Locate the cell with the specified text and output its [X, Y] center coordinate. 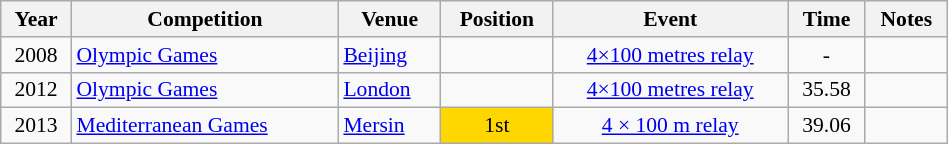
4 × 100 m relay [670, 126]
Beijing [389, 55]
Time [827, 19]
- [827, 55]
2012 [36, 90]
Event [670, 19]
1st [497, 126]
39.06 [827, 126]
Competition [204, 19]
2008 [36, 55]
2013 [36, 126]
Year [36, 19]
Notes [906, 19]
Mediterranean Games [204, 126]
Venue [389, 19]
Position [497, 19]
Mersin [389, 126]
London [389, 90]
35.58 [827, 90]
